For the text-containing cell, return its midpoint in (x, y) coordinate format. 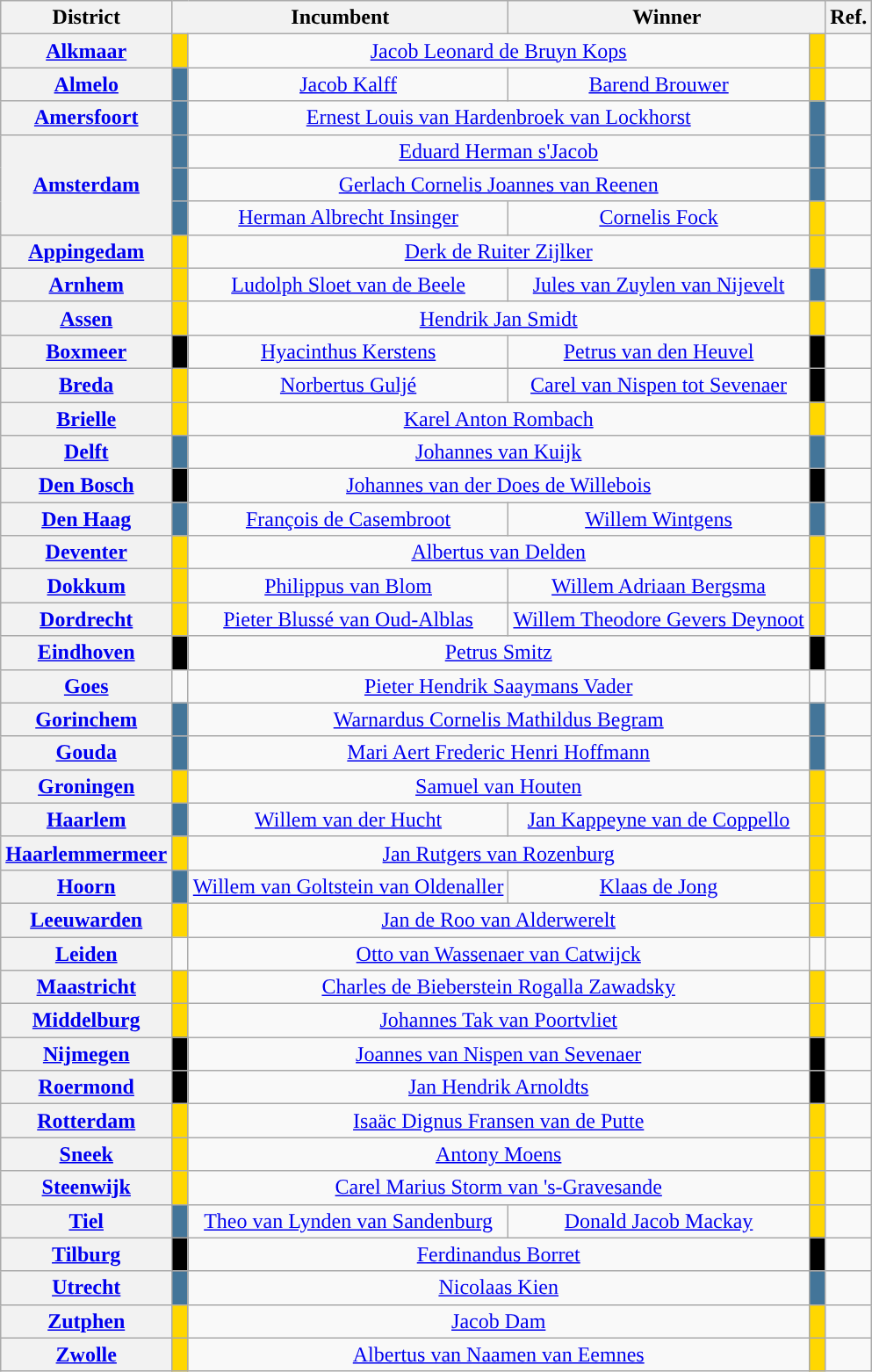
Carel Marius Storm van 's-Gravesande (499, 1188)
Warnardus Cornelis Mathildus Begram (499, 719)
Ludolph Sloet van de Beele (348, 285)
Brielle (86, 419)
Otto van Wassenaer van Catwijck (499, 953)
Karel Anton Rombach (499, 419)
Mari Aert Frederic Henri Hoffmann (499, 753)
Tiel (86, 1221)
Tilburg (86, 1254)
Winner (667, 18)
Rotterdam (86, 1121)
Appingedam (86, 251)
Petrus van den Heuvel (659, 351)
Hyacinthus Kerstens (348, 351)
Den Haag (86, 519)
Isaäc Dignus Fransen van de Putte (499, 1121)
Charles de Bieberstein Rogalla Zawadsky (499, 987)
Albertus van Naamen van Eemnes (499, 1354)
Almelo (86, 84)
Antony Moens (499, 1154)
Jacob Leonard de Bruyn Kops (499, 51)
Klaas de Jong (659, 886)
Gerlach Cornelis Joannes van Reenen (499, 184)
Nijmegen (86, 1054)
Delft (86, 452)
Johannes van Kuijk (499, 452)
Willem Wintgens (659, 519)
Johannes van der Does de Willebois (499, 486)
Maastricht (86, 987)
Haarlemmermeer (86, 853)
Herman Albrecht Insinger (348, 218)
Donald Jacob Mackay (659, 1221)
Dordrecht (86, 619)
Samuel van Houten (499, 786)
Eindhoven (86, 653)
Goes (86, 686)
Sneek (86, 1154)
Deventer (86, 552)
Willem van der Hucht (348, 820)
Johannes Tak van Poortvliet (499, 1021)
Albertus van Delden (499, 552)
Haarlem (86, 820)
Jan Rutgers van Rozenburg (499, 853)
Groningen (86, 786)
Hendrik Jan Smidt (499, 318)
Barend Brouwer (659, 84)
Willem Theodore Gevers Deynoot (659, 619)
Boxmeer (86, 351)
District (86, 18)
Hoorn (86, 886)
Amersfoort (86, 118)
Ernest Louis van Hardenbroek van Lockhorst (499, 118)
Zwolle (86, 1354)
Roermond (86, 1087)
Philippus van Blom (348, 586)
Den Bosch (86, 486)
Jan Hendrik Arnoldts (499, 1087)
Gouda (86, 753)
Willem Adriaan Bergsma (659, 586)
Pieter Blussé van Oud-Alblas (348, 619)
Willem van Goltstein van Oldenaller (348, 886)
Breda (86, 385)
Theo van Lynden van Sandenburg (348, 1221)
Alkmaar (86, 51)
Middelburg (86, 1021)
François de Casembroot (348, 519)
Leiden (86, 953)
Joannes van Nispen van Sevenaer (499, 1054)
Zutphen (86, 1321)
Carel van Nispen tot Sevenaer (659, 385)
Ref. (848, 18)
Eduard Herman s'Jacob (499, 151)
Assen (86, 318)
Pieter Hendrik Saaymans Vader (499, 686)
Amsterdam (86, 184)
Ferdinandus Borret (499, 1254)
Nicolaas Kien (499, 1288)
Derk de Ruiter Zijlker (499, 251)
Jacob Kalff (348, 84)
Jan Kappeyne van de Coppello (659, 820)
Incumbent (341, 18)
Norbertus Guljé (348, 385)
Jan de Roo van Alderwerelt (499, 920)
Cornelis Fock (659, 218)
Arnhem (86, 285)
Jules van Zuylen van Nijevelt (659, 285)
Leeuwarden (86, 920)
Dokkum (86, 586)
Petrus Smitz (499, 653)
Jacob Dam (499, 1321)
Utrecht (86, 1288)
Gorinchem (86, 719)
Steenwijk (86, 1188)
